From the cell containing the given text, extract its center point as [x, y] coordinate. 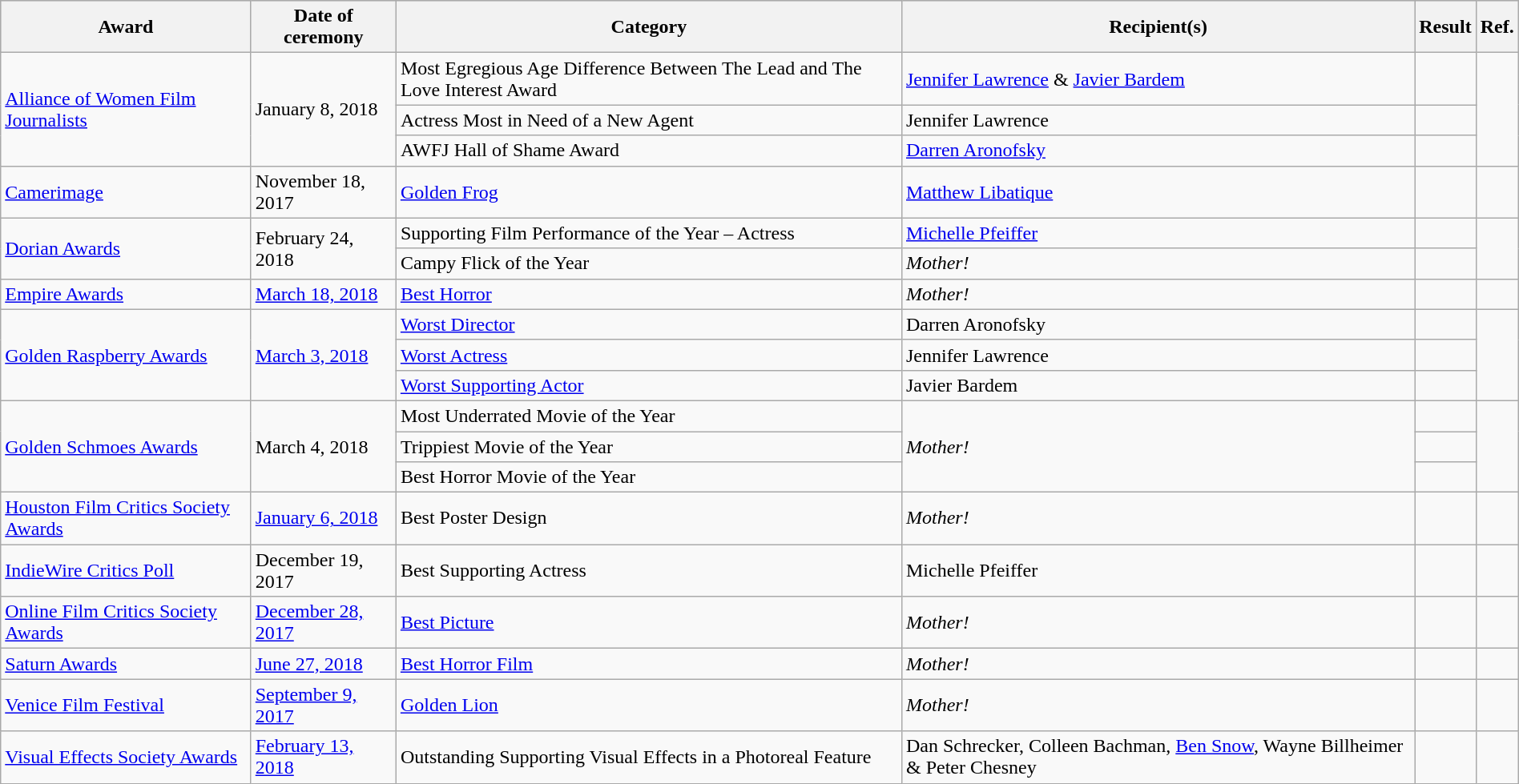
Result [1445, 27]
Ref. [1497, 27]
Venice Film Festival [126, 705]
Javier Bardem [1158, 385]
Golden Frog [649, 192]
February 24, 2018 [324, 248]
Dorian Awards [126, 248]
February 13, 2018 [324, 758]
Recipient(s) [1158, 27]
Most Underrated Movie of the Year [649, 416]
Campy Flick of the Year [649, 263]
Houston Film Critics Society Awards [126, 519]
September 9, 2017 [324, 705]
Golden Schmoes Awards [126, 446]
Online Film Critics Society Awards [126, 623]
Best Horror Film [649, 664]
Best Poster Design [649, 519]
March 18, 2018 [324, 294]
Jennifer Lawrence & Javier Bardem [1158, 78]
Golden Lion [649, 705]
Best Horror [649, 294]
Category [649, 27]
Worst Supporting Actor [649, 385]
Empire Awards [126, 294]
Camerimage [126, 192]
Award [126, 27]
Supporting Film Performance of the Year – Actress [649, 233]
Date of ceremony [324, 27]
Visual Effects Society Awards [126, 758]
Outstanding Supporting Visual Effects in a Photoreal Feature [649, 758]
Best Picture [649, 623]
Dan Schrecker, Colleen Bachman, Ben Snow, Wayne Billheimer & Peter Chesney [1158, 758]
Best Supporting Actress [649, 570]
AWFJ Hall of Shame Award [649, 151]
December 28, 2017 [324, 623]
Best Horror Movie of the Year [649, 477]
Matthew Libatique [1158, 192]
Golden Raspberry Awards [126, 355]
January 6, 2018 [324, 519]
Actress Most in Need of a New Agent [649, 120]
Worst Actress [649, 355]
Alliance of Women Film Journalists [126, 109]
Worst Director [649, 324]
Most Egregious Age Difference Between The Lead and The Love Interest Award [649, 78]
November 18, 2017 [324, 192]
March 4, 2018 [324, 446]
IndieWire Critics Poll [126, 570]
June 27, 2018 [324, 664]
Saturn Awards [126, 664]
March 3, 2018 [324, 355]
January 8, 2018 [324, 109]
Trippiest Movie of the Year [649, 446]
December 19, 2017 [324, 570]
